Search for the cell housing the specified text and yield its (x, y) center coordinate. 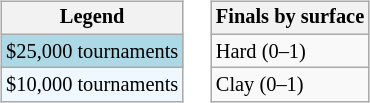
Finals by surface (290, 18)
$25,000 tournaments (92, 51)
Hard (0–1) (290, 51)
$10,000 tournaments (92, 85)
Clay (0–1) (290, 85)
Legend (92, 18)
